From the cell containing the given text, extract its center point as [X, Y] coordinate. 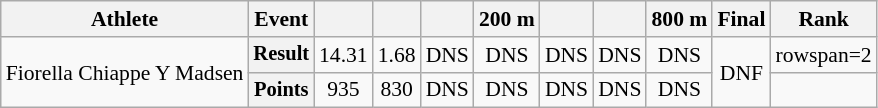
Rank [823, 19]
Event [281, 19]
Final [741, 19]
Fiorella Chiappe Y Madsen [125, 72]
1.68 [397, 55]
rowspan=2 [823, 55]
Points [281, 90]
800 m [679, 19]
DNF [741, 72]
Athlete [125, 19]
Result [281, 55]
14.31 [344, 55]
200 m [507, 19]
830 [397, 90]
935 [344, 90]
